Return the [x, y] coordinate for the center point of the cell that contains the specified text.  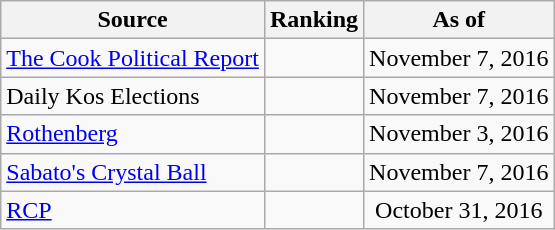
Daily Kos Elections [133, 96]
November 3, 2016 [459, 134]
RCP [133, 210]
Sabato's Crystal Ball [133, 172]
Source [133, 20]
Rothenberg [133, 134]
As of [459, 20]
October 31, 2016 [459, 210]
Ranking [314, 20]
The Cook Political Report [133, 58]
